Output the [X, Y] coordinate of the center of the cell containing the given text.  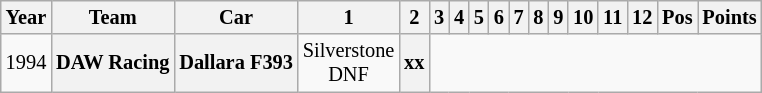
Team [112, 17]
Year [26, 17]
12 [642, 17]
Points [730, 17]
8 [539, 17]
9 [558, 17]
3 [439, 17]
xx [414, 63]
SilverstoneDNF [348, 63]
6 [499, 17]
2 [414, 17]
1 [348, 17]
Car [236, 17]
4 [459, 17]
11 [612, 17]
Pos [677, 17]
DAW Racing [112, 63]
1994 [26, 63]
Dallara F393 [236, 63]
7 [519, 17]
10 [583, 17]
5 [479, 17]
